Return the (x, y) coordinate for the center point of the cell that contains the specified text.  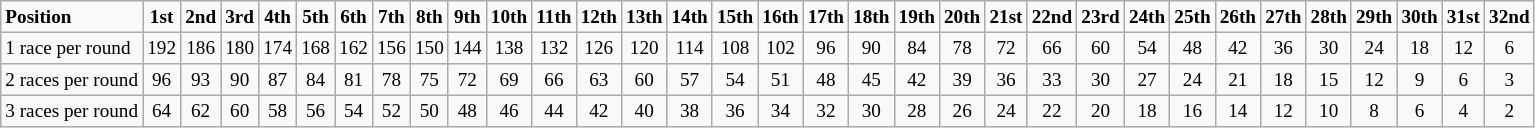
186 (201, 48)
57 (690, 80)
20th (962, 17)
114 (690, 48)
46 (508, 111)
4th (278, 17)
174 (278, 48)
28th (1328, 17)
22nd (1052, 17)
14th (690, 17)
144 (467, 48)
8th (429, 17)
138 (508, 48)
20 (1101, 111)
39 (962, 80)
21st (1006, 17)
18th (872, 17)
156 (391, 48)
45 (872, 80)
180 (240, 48)
33 (1052, 80)
15 (1328, 80)
64 (162, 111)
5th (316, 17)
4 (1463, 111)
50 (429, 111)
58 (278, 111)
120 (644, 48)
168 (316, 48)
32nd (1509, 17)
10th (508, 17)
Position (72, 17)
44 (554, 111)
87 (278, 80)
28 (916, 111)
56 (316, 111)
1st (162, 17)
132 (554, 48)
8 (1374, 111)
126 (598, 48)
52 (391, 111)
16 (1192, 111)
40 (644, 111)
29th (1374, 17)
93 (201, 80)
25th (1192, 17)
81 (353, 80)
1 race per round (72, 48)
150 (429, 48)
16th (780, 17)
11th (554, 17)
108 (734, 48)
22 (1052, 111)
2 (1509, 111)
24th (1146, 17)
32 (826, 111)
3 races per round (72, 111)
27th (1284, 17)
30th (1420, 17)
17th (826, 17)
7th (391, 17)
2nd (201, 17)
19th (916, 17)
102 (780, 48)
192 (162, 48)
23rd (1101, 17)
62 (201, 111)
9 (1420, 80)
10 (1328, 111)
75 (429, 80)
69 (508, 80)
34 (780, 111)
9th (467, 17)
6th (353, 17)
14 (1238, 111)
162 (353, 48)
3 (1509, 80)
3rd (240, 17)
2 races per round (72, 80)
27 (1146, 80)
15th (734, 17)
21 (1238, 80)
51 (780, 80)
38 (690, 111)
26th (1238, 17)
26 (962, 111)
31st (1463, 17)
12th (598, 17)
63 (598, 80)
13th (644, 17)
